From the cell containing the given text, extract its center point as (X, Y) coordinate. 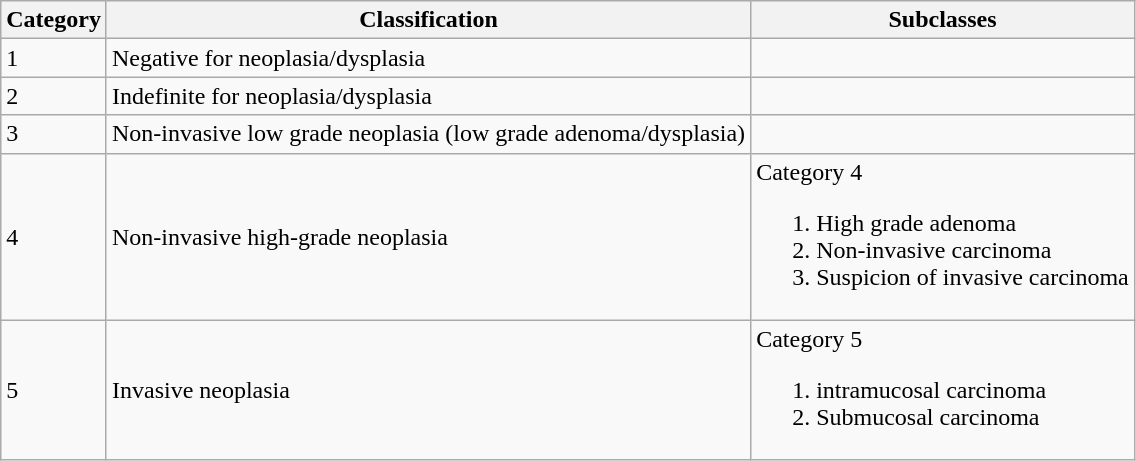
4 (54, 236)
Invasive neoplasia (428, 390)
5 (54, 390)
Non-invasive high-grade neoplasia (428, 236)
Category 4High grade adenomaNon-invasive carcinomaSuspicion of invasive carcinoma (943, 236)
Negative for neoplasia/dysplasia (428, 58)
Indefinite for neoplasia/dysplasia (428, 96)
Non-invasive low grade neoplasia (low grade adenoma/dysplasia) (428, 134)
Category 5intramucosal carcinomaSubmucosal carcinoma (943, 390)
Category (54, 20)
3 (54, 134)
2 (54, 96)
Subclasses (943, 20)
Classification (428, 20)
1 (54, 58)
